For the text-containing cell, return its midpoint in (x, y) coordinate format. 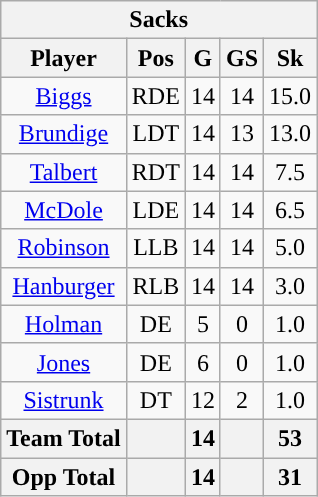
Biggs (64, 96)
GS (242, 58)
Sk (290, 58)
Brundige (64, 134)
G (202, 58)
Robinson (64, 248)
31 (290, 477)
6 (202, 362)
Sistrunk (64, 400)
RLB (156, 286)
LLB (156, 248)
RDT (156, 172)
Talbert (64, 172)
DT (156, 400)
Player (64, 58)
2 (242, 400)
McDole (64, 210)
Team Total (64, 438)
3.0 (290, 286)
5.0 (290, 248)
Holman (64, 324)
Jones (64, 362)
6.5 (290, 210)
13.0 (290, 134)
7.5 (290, 172)
LDT (156, 134)
Pos (156, 58)
RDE (156, 96)
LDE (156, 210)
Hanburger (64, 286)
15.0 (290, 96)
5 (202, 324)
Opp Total (64, 477)
12 (202, 400)
53 (290, 438)
Sacks (159, 20)
13 (242, 134)
